Capture the cell that displays the provided text and extract its [X, Y] central coordinate. 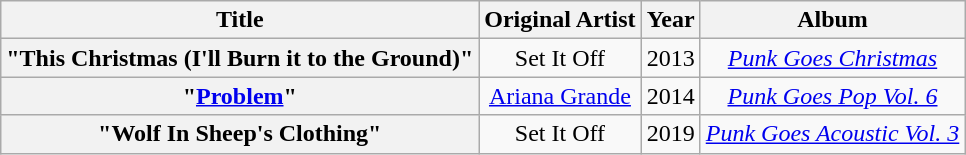
"Problem" [240, 96]
2014 [670, 96]
Title [240, 20]
Ariana Grande [560, 96]
"Wolf In Sheep's Clothing" [240, 134]
Original Artist [560, 20]
2019 [670, 134]
Album [832, 20]
Punk Goes Christmas [832, 58]
2013 [670, 58]
Year [670, 20]
"This Christmas (I'll Burn it to the Ground)" [240, 58]
Punk Goes Pop Vol. 6 [832, 96]
Punk Goes Acoustic Vol. 3 [832, 134]
